Return (x, y) of the center of cell containing provided text 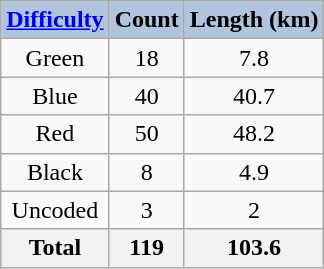
8 (146, 172)
18 (146, 58)
Green (55, 58)
Total (55, 248)
48.2 (254, 134)
Length (km) (254, 20)
103.6 (254, 248)
2 (254, 210)
50 (146, 134)
40.7 (254, 96)
Black (55, 172)
Difficulty (55, 20)
119 (146, 248)
Red (55, 134)
7.8 (254, 58)
Blue (55, 96)
4.9 (254, 172)
Uncoded (55, 210)
3 (146, 210)
Count (146, 20)
40 (146, 96)
